Scan for the cell matching the given text and deliver its (X, Y) coordinate at center. 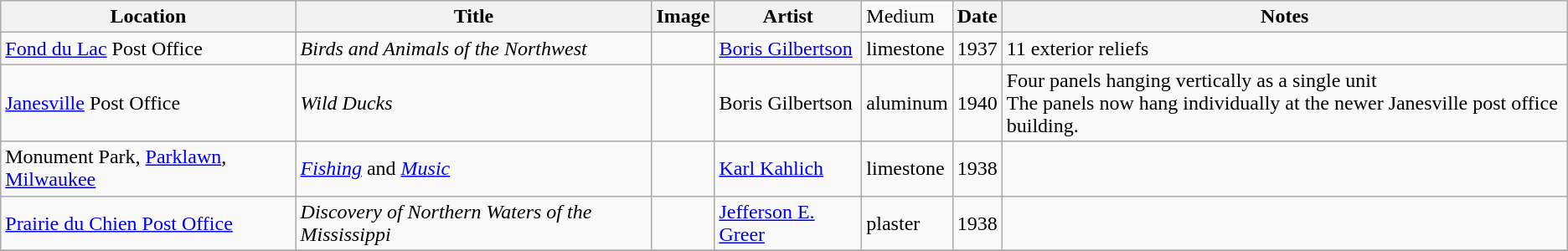
Medium (907, 17)
Fond du Lac Post Office (148, 49)
aluminum (907, 103)
Artist (788, 17)
11 exterior reliefs (1285, 49)
Prairie du Chien Post Office (148, 223)
Notes (1285, 17)
1937 (977, 49)
Title (474, 17)
Image (683, 17)
Four panels hanging vertically as a single unit The panels now hang individually at the newer Janesville post office building. (1285, 103)
Karl Kahlich (788, 169)
Jefferson E. Greer (788, 223)
Fishing and Music (474, 169)
Location (148, 17)
Date (977, 17)
plaster (907, 223)
Wild Ducks (474, 103)
Birds and Animals of the Northwest (474, 49)
Monument Park, Parklawn, Milwaukee (148, 169)
Janesville Post Office (148, 103)
Discovery of Northern Waters of the Mississippi (474, 223)
1940 (977, 103)
